Scan for the cell matching the given text and deliver its (x, y) coordinate at center. 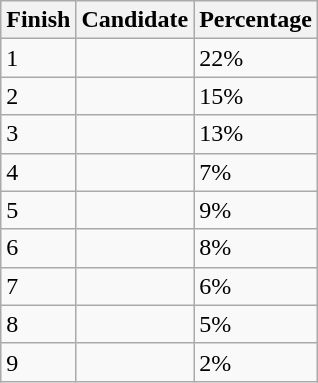
9 (38, 362)
2% (256, 362)
15% (256, 96)
Percentage (256, 20)
6 (38, 248)
Candidate (135, 20)
Finish (38, 20)
9% (256, 210)
8% (256, 248)
7% (256, 172)
5 (38, 210)
4 (38, 172)
6% (256, 286)
7 (38, 286)
1 (38, 58)
8 (38, 324)
5% (256, 324)
22% (256, 58)
2 (38, 96)
13% (256, 134)
3 (38, 134)
